Pinpoint the cell where the given text exists, returning its [X, Y] midpoint coordinate. 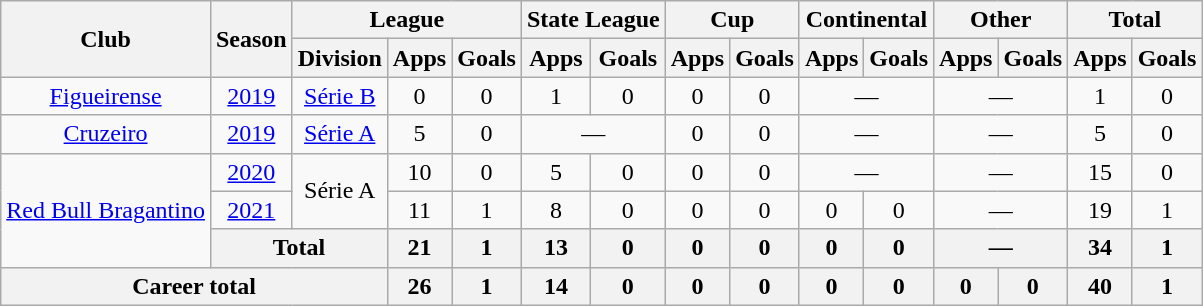
Cup [732, 20]
10 [419, 172]
13 [556, 248]
Continental [866, 20]
21 [419, 248]
40 [1100, 286]
8 [556, 210]
2021 [251, 210]
League [406, 20]
11 [419, 210]
Figueirense [106, 96]
14 [556, 286]
26 [419, 286]
Série B [340, 96]
34 [1100, 248]
Other [1001, 20]
2020 [251, 172]
State League [593, 20]
Club [106, 39]
Division [340, 58]
Career total [194, 286]
Red Bull Bragantino [106, 210]
Season [251, 39]
Cruzeiro [106, 134]
19 [1100, 210]
15 [1100, 172]
